Capture the cell that displays the provided text and extract its (X, Y) central coordinate. 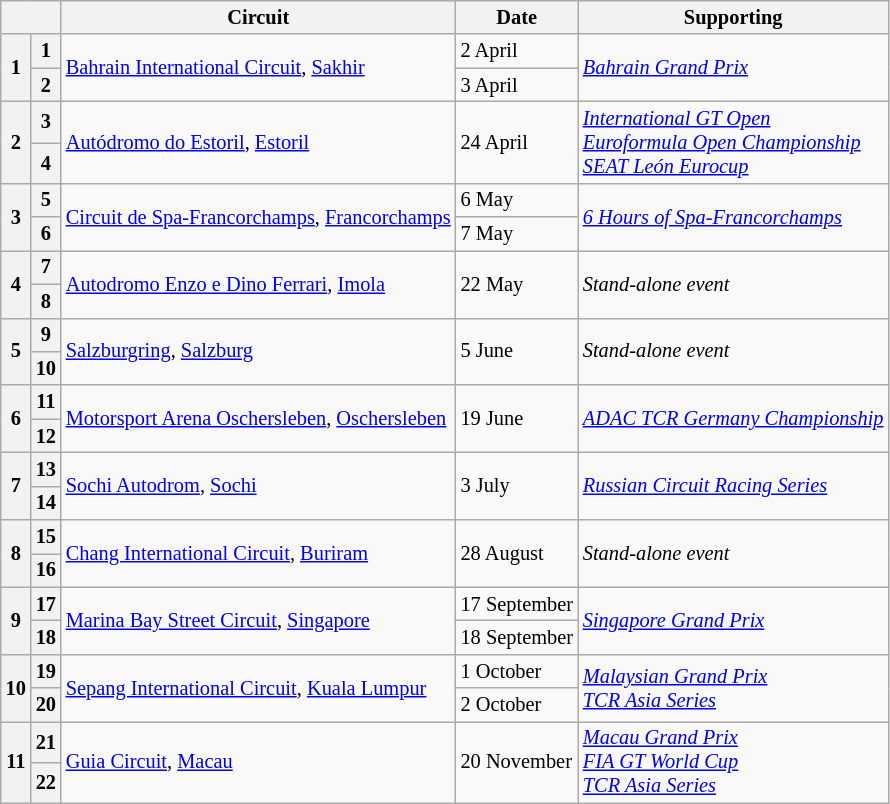
Bahrain Grand Prix (733, 68)
International GT OpenEuroformula Open ChampionshipSEAT León Eurocup (733, 142)
Date (517, 17)
Sochi Autodrom, Sochi (258, 486)
Supporting (733, 17)
Chang International Circuit, Buriram (258, 554)
Macau Grand PrixFIA GT World CupTCR Asia Series (733, 762)
16 (46, 570)
Salzburgring, Salzburg (258, 352)
7 May (517, 234)
Circuit de Spa-Francorchamps, Francorchamps (258, 216)
20 November (517, 762)
3 July (517, 486)
14 (46, 503)
12 (46, 436)
15 (46, 537)
5 June (517, 352)
2 April (517, 51)
ADAC TCR Germany Championship (733, 418)
21 (46, 742)
3 April (517, 85)
22 (46, 782)
19 June (517, 418)
22 May (517, 284)
6 Hours of Spa-Francorchamps (733, 216)
Russian Circuit Racing Series (733, 486)
18 September (517, 637)
Motorsport Arena Oschersleben, Oschersleben (258, 418)
1 October (517, 671)
Singapore Grand Prix (733, 620)
17 (46, 604)
Malaysian Grand PrixTCR Asia Series (733, 688)
Marina Bay Street Circuit, Singapore (258, 620)
Sepang International Circuit, Kuala Lumpur (258, 688)
19 (46, 671)
Circuit (258, 17)
2 October (517, 705)
Autódromo do Estoril, Estoril (258, 142)
17 September (517, 604)
18 (46, 637)
28 August (517, 554)
Bahrain International Circuit, Sakhir (258, 68)
24 April (517, 142)
13 (46, 469)
20 (46, 705)
Guia Circuit, Macau (258, 762)
6 May (517, 200)
Autodromo Enzo e Dino Ferrari, Imola (258, 284)
